Scan for the cell matching the given text and deliver its (X, Y) coordinate at center. 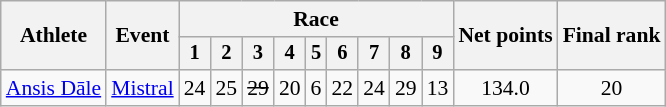
Net points (505, 36)
Event (142, 36)
Final rank (612, 36)
22 (342, 88)
4 (290, 54)
Race (316, 19)
13 (438, 88)
3 (258, 54)
Athlete (54, 36)
8 (406, 54)
Mistral (142, 88)
134.0 (505, 88)
9 (438, 54)
1 (195, 54)
7 (374, 54)
5 (316, 54)
25 (226, 88)
2 (226, 54)
Ansis Dāle (54, 88)
